From the cell containing the given text, extract its center point as [x, y] coordinate. 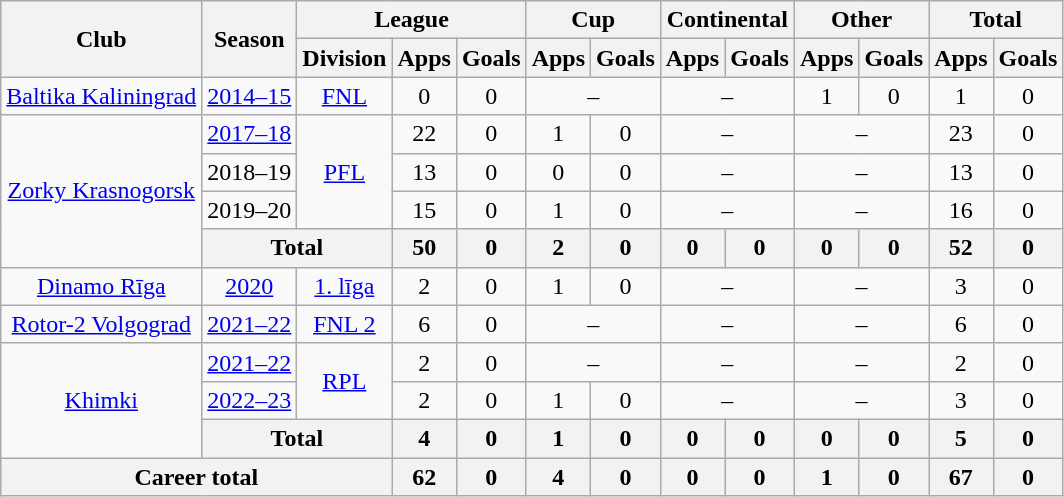
PFL [344, 172]
Khimki [102, 400]
50 [424, 248]
15 [424, 210]
Division [344, 58]
Cup [593, 20]
16 [961, 210]
RPL [344, 381]
2019–20 [250, 210]
2020 [250, 286]
2014–15 [250, 96]
Season [250, 39]
2017–18 [250, 134]
League [412, 20]
Rotor-2 Volgograd [102, 324]
2022–23 [250, 400]
2018–19 [250, 172]
23 [961, 134]
Continental [727, 20]
Dinamo Rīga [102, 286]
Zorky Krasnogorsk [102, 191]
5 [961, 438]
67 [961, 477]
Other [861, 20]
FNL [344, 96]
1. līga [344, 286]
62 [424, 477]
Career total [196, 477]
FNL 2 [344, 324]
Baltika Kaliningrad [102, 96]
22 [424, 134]
52 [961, 248]
Club [102, 39]
